Find where the given text appears and provide that cell's center as (X, Y) coordinate. 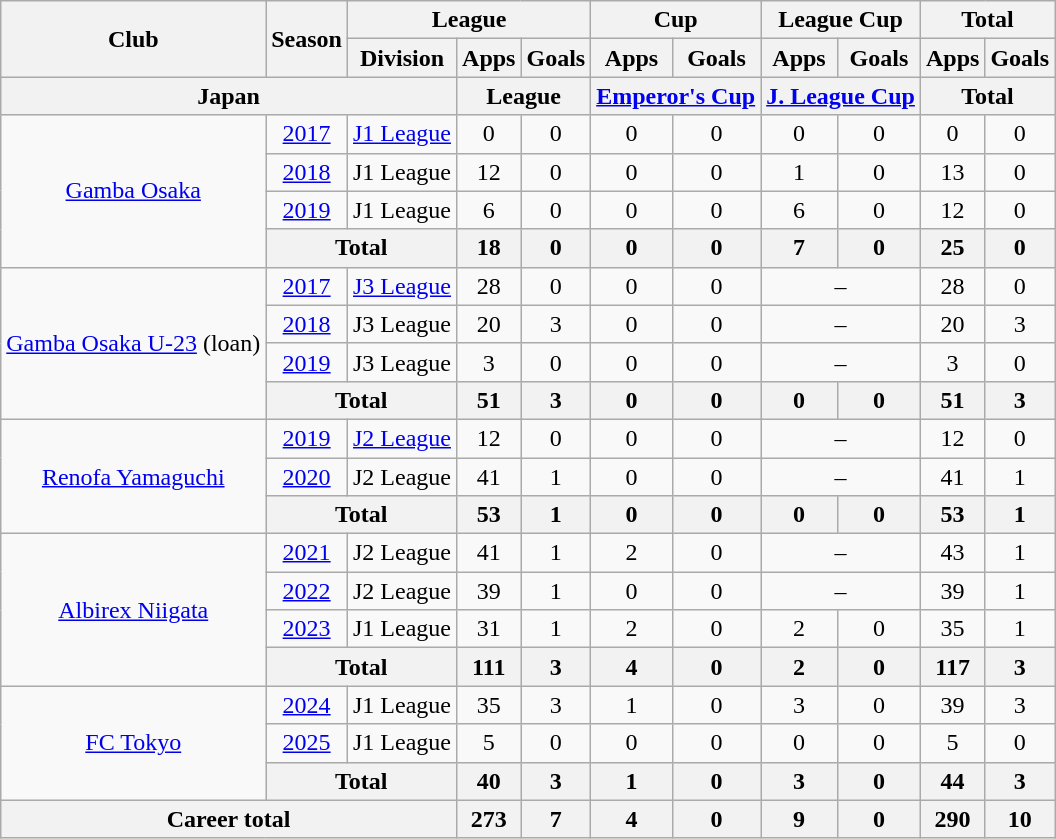
Gamba Osaka U-23 (loan) (134, 343)
10 (1020, 819)
2025 (307, 743)
43 (952, 553)
Career total (229, 819)
Gamba Osaka (134, 191)
Renofa Yamaguchi (134, 476)
FC Tokyo (134, 743)
Cup (676, 20)
Club (134, 39)
111 (489, 667)
J. League Cup (841, 96)
League Cup (841, 20)
Division (402, 58)
Japan (229, 96)
117 (952, 667)
40 (489, 781)
Albirex Niigata (134, 610)
44 (952, 781)
2020 (307, 477)
9 (800, 819)
25 (952, 248)
13 (952, 172)
2024 (307, 705)
2023 (307, 629)
Season (307, 39)
2022 (307, 591)
18 (489, 248)
31 (489, 629)
273 (489, 819)
290 (952, 819)
Emperor's Cup (676, 96)
2021 (307, 553)
